Pinpoint the cell where the given text exists, returning its (x, y) midpoint coordinate. 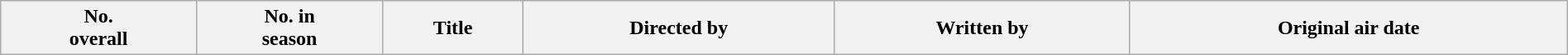
Title (453, 28)
Original air date (1348, 28)
No.overall (99, 28)
No. inseason (289, 28)
Written by (982, 28)
Directed by (678, 28)
